Return (X, Y) of the center of cell containing provided text 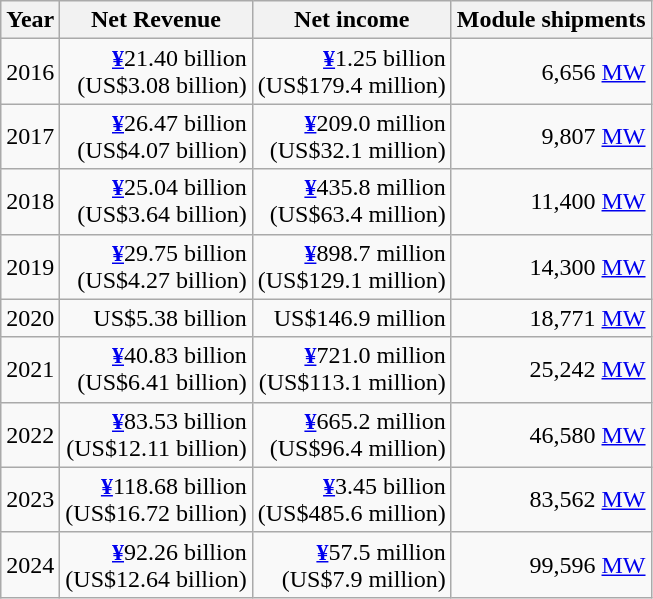
2021 (30, 370)
¥40.83 billion (US$6.41 billion) (156, 370)
11,400 MW (551, 202)
¥435.8 million (US$63.4 million) (352, 202)
¥26.47 billion(US$4.07 billion) (156, 136)
2023 (30, 500)
14,300 MW (551, 266)
¥118.68 billion (US$16.72 billion) (156, 500)
46,580 MW (551, 434)
Module shipments (551, 20)
2017 (30, 136)
Year (30, 20)
2022 (30, 434)
¥3.45 billion (US$485.6 million) (352, 500)
¥721.0 million (US$113.1 million) (352, 370)
¥29.75 billion (US$4.27 billion) (156, 266)
¥898.7 million (US$129.1 million) (352, 266)
¥1.25 billion (US$179.4 million) (352, 72)
18,771 MW (551, 318)
¥21.40 billion (US$3.08 billion) (156, 72)
9,807 MW (551, 136)
¥25.04 billion (US$3.64 billion) (156, 202)
¥57.5 million(US$7.9 million) (352, 564)
2020 (30, 318)
2019 (30, 266)
83,562 MW (551, 500)
Net income (352, 20)
¥665.2 million (US$96.4 million) (352, 434)
2018 (30, 202)
US$5.38 billion (156, 318)
25,242 MW (551, 370)
6,656 MW (551, 72)
US$146.9 million (352, 318)
99,596 MW (551, 564)
2016 (30, 72)
¥83.53 billion (US$12.11 billion) (156, 434)
¥209.0 million (US$32.1 million) (352, 136)
2024 (30, 564)
Net Revenue (156, 20)
¥92.26 billion(US$12.64 billion) (156, 564)
